Return the [X, Y] coordinate for the center point of the cell that contains the specified text.  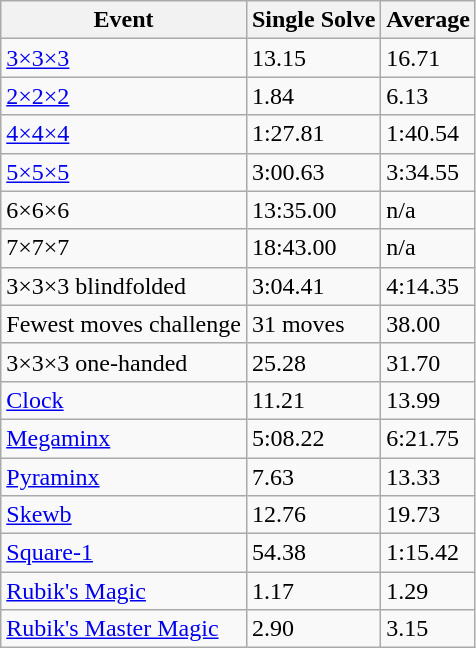
3×3×3 [124, 58]
Rubik's Master Magic [124, 629]
13:35.00 [313, 210]
Event [124, 20]
Rubik's Magic [124, 591]
25.28 [313, 362]
7×7×7 [124, 248]
5×5×5 [124, 172]
Pyraminx [124, 477]
16.71 [428, 58]
13.15 [313, 58]
4×4×4 [124, 134]
Megaminx [124, 438]
2.90 [313, 629]
13.33 [428, 477]
38.00 [428, 324]
5:08.22 [313, 438]
6:21.75 [428, 438]
13.99 [428, 400]
Clock [124, 400]
54.38 [313, 553]
18:43.00 [313, 248]
2×2×2 [124, 96]
3×3×3 one-handed [124, 362]
31.70 [428, 362]
3×3×3 blindfolded [124, 286]
Single Solve [313, 20]
1:15.42 [428, 553]
6×6×6 [124, 210]
1:40.54 [428, 134]
1:27.81 [313, 134]
4:14.35 [428, 286]
3:00.63 [313, 172]
3:04.41 [313, 286]
3:34.55 [428, 172]
19.73 [428, 515]
Square-1 [124, 553]
Skewb [124, 515]
11.21 [313, 400]
Average [428, 20]
7.63 [313, 477]
1.29 [428, 591]
31 moves [313, 324]
1.84 [313, 96]
12.76 [313, 515]
6.13 [428, 96]
1.17 [313, 591]
3.15 [428, 629]
Fewest moves challenge [124, 324]
